Pinpoint the cell where the given text exists, returning its (x, y) midpoint coordinate. 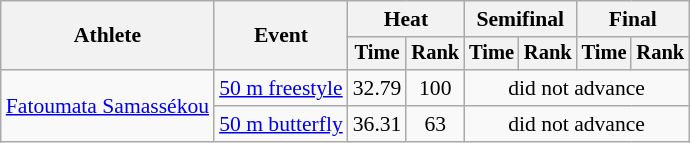
36.31 (378, 124)
Final (633, 19)
50 m butterfly (281, 124)
50 m freestyle (281, 88)
63 (435, 124)
32.79 (378, 88)
Heat (406, 19)
Semifinal (520, 19)
Event (281, 36)
Fatoumata Samassékou (108, 106)
Athlete (108, 36)
100 (435, 88)
